For the text-containing cell, return its midpoint in (x, y) coordinate format. 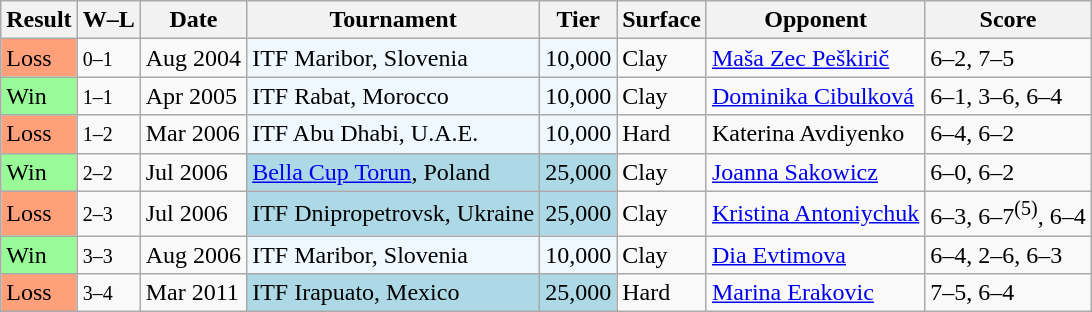
1–2 (108, 134)
Joanna Sakowicz (815, 172)
Katerina Avdiyenko (815, 134)
W–L (108, 20)
Bella Cup Torun, Poland (394, 172)
Kristina Antoniychuk (815, 214)
6–3, 6–7(5), 6–4 (1008, 214)
3–3 (108, 255)
Mar 2006 (193, 134)
6–2, 7–5 (1008, 58)
0–1 (108, 58)
Apr 2005 (193, 96)
6–0, 6–2 (1008, 172)
Tournament (394, 20)
Aug 2004 (193, 58)
2–3 (108, 214)
Mar 2011 (193, 293)
2–2 (108, 172)
Marina Erakovic (815, 293)
Surface (662, 20)
Tier (578, 20)
ITF Dnipropetrovsk, Ukraine (394, 214)
Opponent (815, 20)
Score (1008, 20)
7–5, 6–4 (1008, 293)
Result (39, 20)
Aug 2006 (193, 255)
3–4 (108, 293)
Date (193, 20)
ITF Abu Dhabi, U.A.E. (394, 134)
6–1, 3–6, 6–4 (1008, 96)
6–4, 6–2 (1008, 134)
Maša Zec Peškirič (815, 58)
6–4, 2–6, 6–3 (1008, 255)
ITF Rabat, Morocco (394, 96)
Dominika Cibulková (815, 96)
Dia Evtimova (815, 255)
1–1 (108, 96)
ITF Irapuato, Mexico (394, 293)
